Find where the given text appears and provide that cell's center as [X, Y] coordinate. 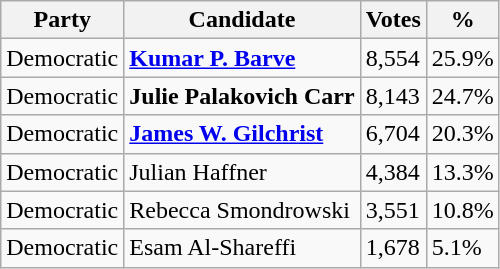
Julie Palakovich Carr [242, 96]
% [462, 20]
Esam Al-Shareffi [242, 248]
Votes [393, 20]
Rebecca Smondrowski [242, 210]
10.8% [462, 210]
8,143 [393, 96]
25.9% [462, 58]
Party [62, 20]
3,551 [393, 210]
6,704 [393, 134]
Kumar P. Barve [242, 58]
James W. Gilchrist [242, 134]
Julian Haffner [242, 172]
8,554 [393, 58]
24.7% [462, 96]
13.3% [462, 172]
1,678 [393, 248]
Candidate [242, 20]
5.1% [462, 248]
20.3% [462, 134]
4,384 [393, 172]
